Locate the cell with the specified text and output its (x, y) center coordinate. 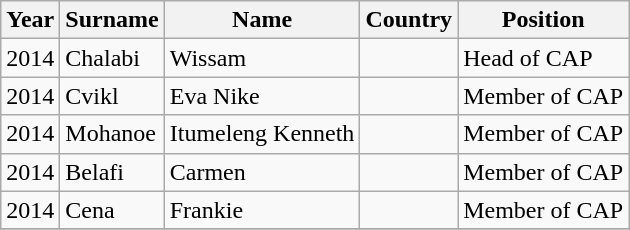
Belafi (112, 172)
Cvikl (112, 96)
Country (409, 20)
Wissam (262, 58)
Cena (112, 210)
Position (544, 20)
Year (30, 20)
Head of CAP (544, 58)
Mohanoe (112, 134)
Name (262, 20)
Carmen (262, 172)
Surname (112, 20)
Chalabi (112, 58)
Eva Nike (262, 96)
Frankie (262, 210)
Itumeleng Kenneth (262, 134)
